Detect which cell encompasses the target text, then output its (X, Y) center coordinate. 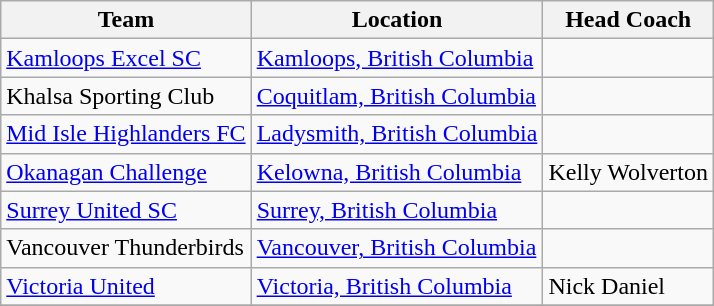
Ladysmith, British Columbia (397, 134)
Team (126, 20)
Kamloops Excel SC (126, 58)
Victoria, British Columbia (397, 286)
Surrey, British Columbia (397, 210)
Coquitlam, British Columbia (397, 96)
Location (397, 20)
Khalsa Sporting Club (126, 96)
Kelly Wolverton (628, 172)
Kelowna, British Columbia (397, 172)
Victoria United (126, 286)
Kamloops, British Columbia (397, 58)
Vancouver Thunderbirds (126, 248)
Mid Isle Highlanders FC (126, 134)
Okanagan Challenge (126, 172)
Nick Daniel (628, 286)
Vancouver, British Columbia (397, 248)
Surrey United SC (126, 210)
Head Coach (628, 20)
